Find where the given text appears and provide that cell's center as (X, Y) coordinate. 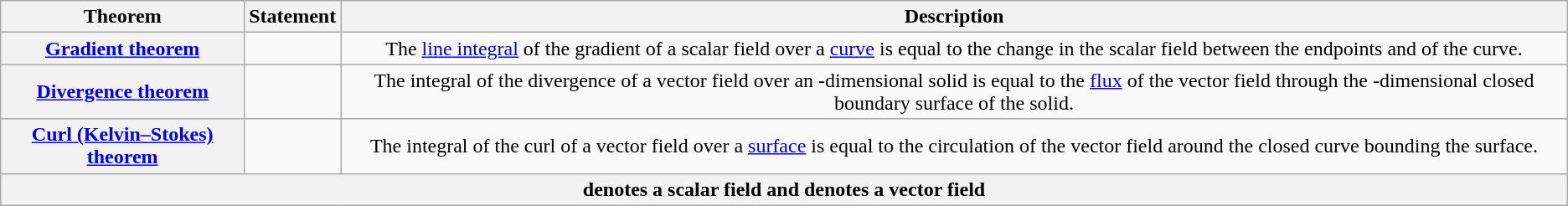
Gradient theorem (122, 49)
Description (955, 17)
Curl (Kelvin–Stokes) theorem (122, 146)
Statement (293, 17)
The line integral of the gradient of a scalar field over a curve is equal to the change in the scalar field between the endpoints and of the curve. (955, 49)
Theorem (122, 17)
Divergence theorem (122, 92)
denotes a scalar field and denotes a vector field (784, 189)
